Detect which cell encompasses the target text, then output its [x, y] center coordinate. 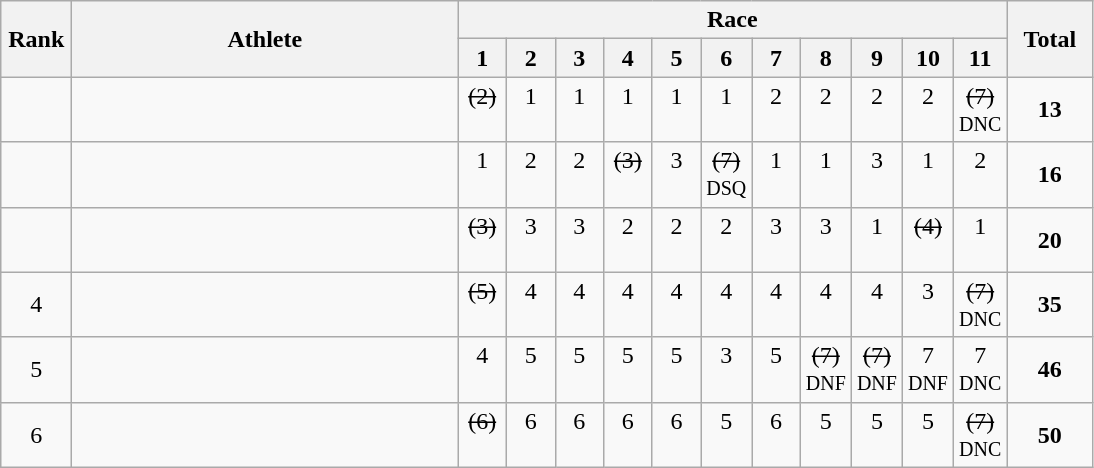
Total [1050, 39]
Race [732, 20]
Rank [36, 39]
(4) [928, 240]
16 [1050, 174]
(7)DSQ [726, 174]
46 [1050, 370]
20 [1050, 240]
Athlete [265, 39]
(5) [482, 304]
10 [928, 58]
9 [876, 58]
8 [826, 58]
7DNC [980, 370]
(6) [482, 434]
35 [1050, 304]
50 [1050, 434]
7DNF [928, 370]
(2) [482, 110]
13 [1050, 110]
7 [776, 58]
11 [980, 58]
